Provide the [x, y] coordinate of the cell's center where the given text is located.  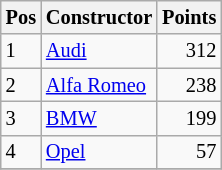
312 [189, 51]
1 [21, 51]
Constructor [99, 17]
199 [189, 118]
BMW [99, 118]
57 [189, 152]
238 [189, 85]
4 [21, 152]
2 [21, 85]
Opel [99, 152]
Pos [21, 17]
3 [21, 118]
Points [189, 17]
Audi [99, 51]
Alfa Romeo [99, 85]
